Provide the [x, y] coordinate of the cell's center where the given text is located.  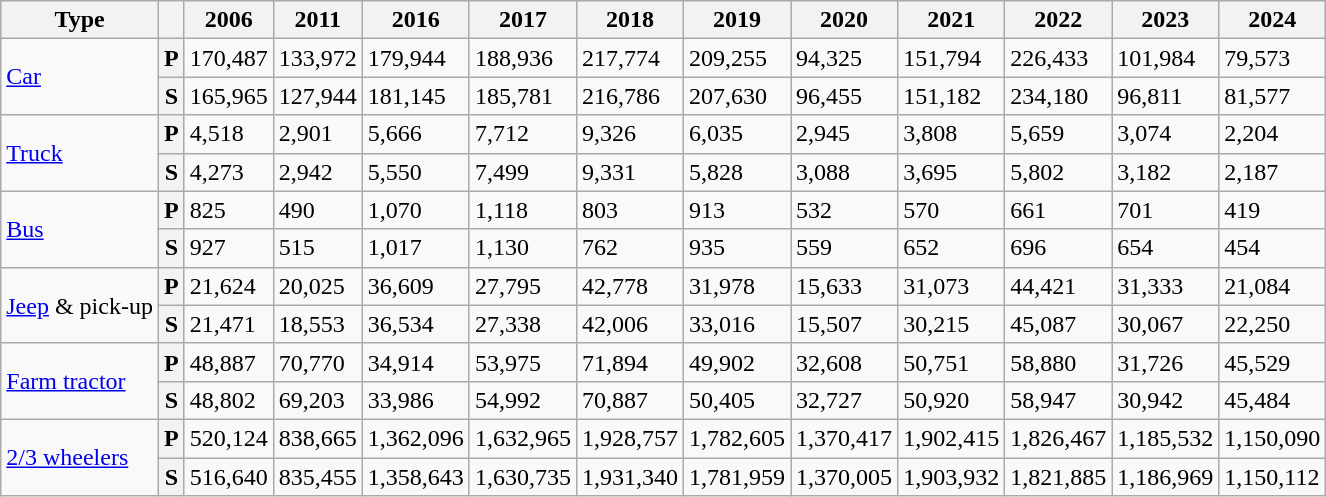
516,640 [228, 477]
2,901 [318, 134]
1,781,959 [738, 477]
50,920 [952, 400]
2019 [738, 20]
33,986 [416, 400]
1,370,417 [844, 438]
Truck [80, 153]
179,944 [416, 58]
490 [318, 210]
1,630,735 [522, 477]
50,405 [738, 400]
94,325 [844, 58]
1,358,643 [416, 477]
185,781 [522, 96]
2,942 [318, 172]
7,712 [522, 134]
2,204 [1272, 134]
27,338 [522, 324]
34,914 [416, 362]
15,507 [844, 324]
53,975 [522, 362]
32,727 [844, 400]
9,331 [630, 172]
81,577 [1272, 96]
1,150,090 [1272, 438]
42,006 [630, 324]
1,903,932 [952, 477]
31,726 [1166, 362]
96,455 [844, 96]
2022 [1058, 20]
1,632,965 [522, 438]
570 [952, 210]
5,659 [1058, 134]
18,553 [318, 324]
101,984 [1166, 58]
1,928,757 [630, 438]
803 [630, 210]
2020 [844, 20]
1,931,340 [630, 477]
216,786 [630, 96]
181,145 [416, 96]
70,770 [318, 362]
50,751 [952, 362]
1,017 [416, 248]
21,471 [228, 324]
44,421 [1058, 286]
1,362,096 [416, 438]
701 [1166, 210]
209,255 [738, 58]
31,978 [738, 286]
1,150,112 [1272, 477]
6,035 [738, 134]
515 [318, 248]
Type [80, 20]
835,455 [318, 477]
20,025 [318, 286]
2,945 [844, 134]
45,529 [1272, 362]
1,782,605 [738, 438]
Bus [80, 229]
31,333 [1166, 286]
825 [228, 210]
2024 [1272, 20]
1,186,969 [1166, 477]
1,902,415 [952, 438]
2016 [416, 20]
913 [738, 210]
1,118 [522, 210]
2006 [228, 20]
4,518 [228, 134]
48,802 [228, 400]
96,811 [1166, 96]
1,070 [416, 210]
5,666 [416, 134]
22,250 [1272, 324]
54,992 [522, 400]
9,326 [630, 134]
21,084 [1272, 286]
5,802 [1058, 172]
3,695 [952, 172]
133,972 [318, 58]
49,902 [738, 362]
3,088 [844, 172]
188,936 [522, 58]
935 [738, 248]
31,073 [952, 286]
559 [844, 248]
3,182 [1166, 172]
30,215 [952, 324]
70,887 [630, 400]
234,180 [1058, 96]
2023 [1166, 20]
79,573 [1272, 58]
1,370,005 [844, 477]
1,821,885 [1058, 477]
207,630 [738, 96]
Jeep & pick-up [80, 305]
27,795 [522, 286]
5,828 [738, 172]
454 [1272, 248]
1,826,467 [1058, 438]
661 [1058, 210]
69,203 [318, 400]
32,608 [844, 362]
762 [630, 248]
520,124 [228, 438]
5,550 [416, 172]
15,633 [844, 286]
71,894 [630, 362]
2/3 wheelers [80, 457]
Car [80, 77]
2011 [318, 20]
33,016 [738, 324]
654 [1166, 248]
30,942 [1166, 400]
1,130 [522, 248]
3,074 [1166, 134]
151,794 [952, 58]
3,808 [952, 134]
165,965 [228, 96]
1,185,532 [1166, 438]
127,944 [318, 96]
226,433 [1058, 58]
45,484 [1272, 400]
30,067 [1166, 324]
217,774 [630, 58]
151,182 [952, 96]
2,187 [1272, 172]
2017 [522, 20]
48,887 [228, 362]
927 [228, 248]
2021 [952, 20]
4,273 [228, 172]
36,609 [416, 286]
58,880 [1058, 362]
532 [844, 210]
Farm tractor [80, 381]
36,534 [416, 324]
838,665 [318, 438]
170,487 [228, 58]
652 [952, 248]
2018 [630, 20]
21,624 [228, 286]
58,947 [1058, 400]
419 [1272, 210]
45,087 [1058, 324]
7,499 [522, 172]
42,778 [630, 286]
696 [1058, 248]
